For the text-containing cell, return its midpoint in [x, y] coordinate format. 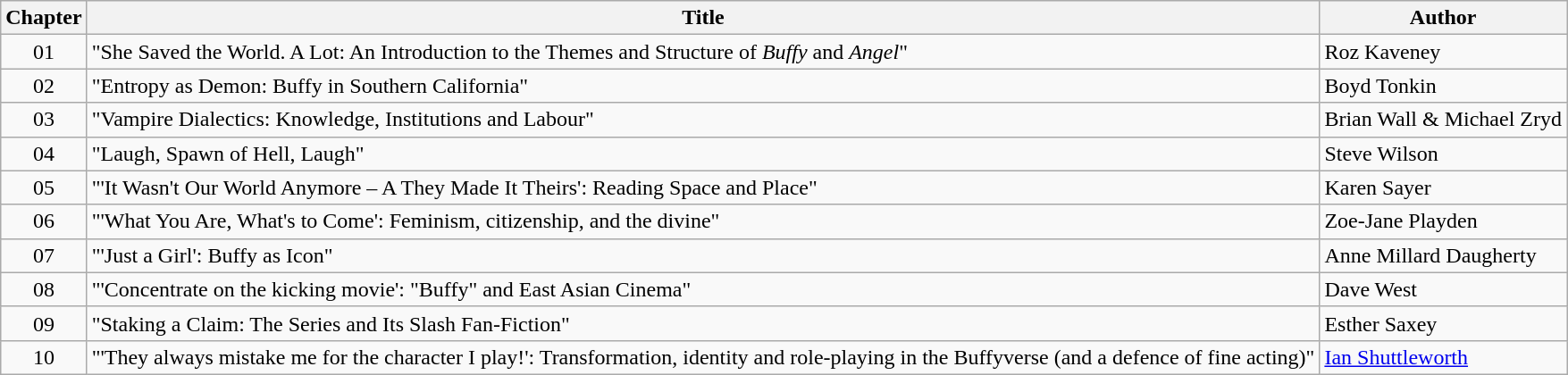
Brian Wall & Michael Zryd [1444, 120]
"'It Wasn't Our World Anymore – A They Made It Theirs': Reading Space and Place" [703, 187]
Karen Sayer [1444, 187]
Roz Kaveney [1444, 52]
09 [44, 323]
Ian Shuttleworth [1444, 357]
Zoe-Jane Playden [1444, 221]
Esther Saxey [1444, 323]
"'Just a Girl': Buffy as Icon" [703, 255]
Chapter [44, 18]
"'They always mistake me for the character I play!': Transformation, identity and role-playing in the Buffyverse (and a defence of fine acting)" [703, 357]
"Staking a Claim: The Series and Its Slash Fan-Fiction" [703, 323]
03 [44, 120]
Anne Millard Daugherty [1444, 255]
"Vampire Dialectics: Knowledge, Institutions and Labour" [703, 120]
Author [1444, 18]
04 [44, 154]
06 [44, 221]
Steve Wilson [1444, 154]
08 [44, 289]
"'Concentrate on the kicking movie': "Buffy" and East Asian Cinema" [703, 289]
07 [44, 255]
05 [44, 187]
Title [703, 18]
Boyd Tonkin [1444, 86]
02 [44, 86]
10 [44, 357]
"'What You Are, What's to Come': Feminism, citizenship, and the divine" [703, 221]
"Laugh, Spawn of Hell, Laugh" [703, 154]
"She Saved the World. A Lot: An Introduction to the Themes and Structure of Buffy and Angel" [703, 52]
"Entropy as Demon: Buffy in Southern California" [703, 86]
Dave West [1444, 289]
01 [44, 52]
